Find where the given text appears and provide that cell's center as [X, Y] coordinate. 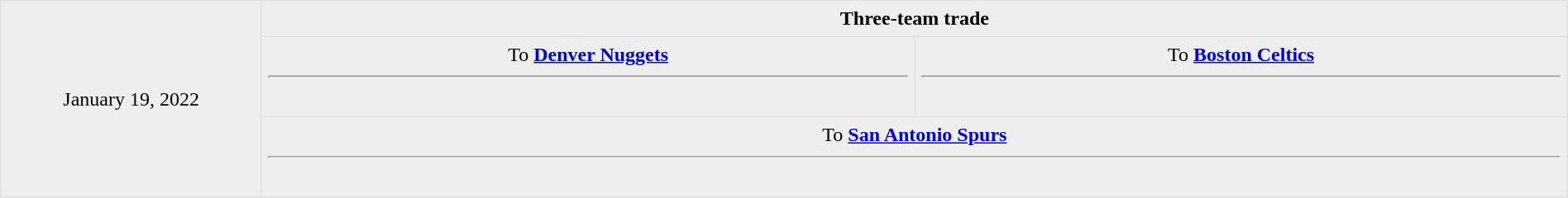
Three-team trade [915, 19]
January 19, 2022 [131, 99]
To Denver Nuggets [587, 77]
To Boston Celtics [1241, 77]
To San Antonio Spurs [915, 158]
